Output the [x, y] coordinate of the center of the cell containing the given text.  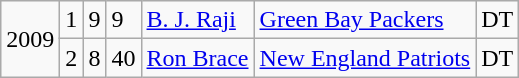
1 [72, 20]
Ron Brace [198, 58]
New England Patriots [365, 58]
Green Bay Packers [365, 20]
8 [94, 58]
B. J. Raji [198, 20]
2 [72, 58]
40 [124, 58]
2009 [30, 39]
